Provide the (X, Y) coordinate of the cell's center where the given text is located.  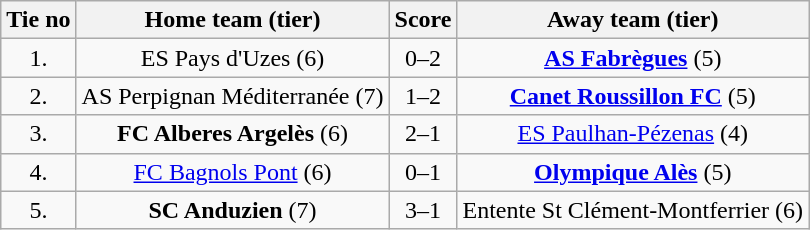
Score (423, 20)
Olympique Alès (5) (633, 172)
2. (38, 96)
AS Fabrègues (5) (633, 58)
2–1 (423, 134)
3. (38, 134)
1. (38, 58)
Away team (tier) (633, 20)
1–2 (423, 96)
3–1 (423, 210)
FC Bagnols Pont (6) (232, 172)
Entente St Clément-Montferrier (6) (633, 210)
Tie no (38, 20)
SC Anduzien (7) (232, 210)
4. (38, 172)
0–1 (423, 172)
AS Perpignan Méditerranée (7) (232, 96)
FC Alberes Argelès (6) (232, 134)
Home team (tier) (232, 20)
ES Paulhan-Pézenas (4) (633, 134)
5. (38, 210)
Canet Roussillon FC (5) (633, 96)
ES Pays d'Uzes (6) (232, 58)
0–2 (423, 58)
